Search for the cell housing the specified text and yield its [x, y] center coordinate. 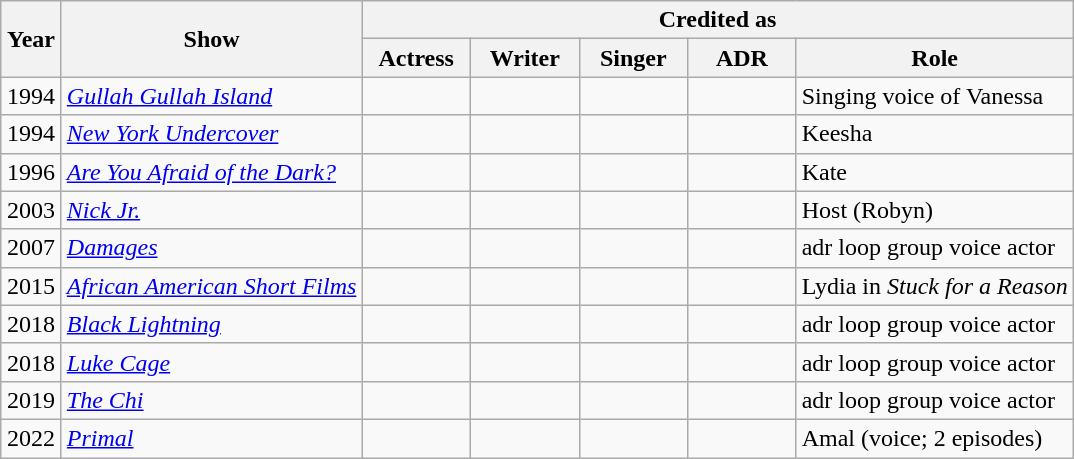
Role [934, 58]
African American Short Films [212, 286]
Singing voice of Vanessa [934, 96]
Amal (voice; 2 episodes) [934, 438]
Nick Jr. [212, 210]
Host (Robyn) [934, 210]
2022 [32, 438]
Kate [934, 172]
Writer [524, 58]
2019 [32, 400]
1996 [32, 172]
Lydia in Stuck for a Reason [934, 286]
Singer [634, 58]
Year [32, 39]
2007 [32, 248]
Black Lightning [212, 324]
Credited as [718, 20]
New York Undercover [212, 134]
ADR [742, 58]
Gullah Gullah Island [212, 96]
Keesha [934, 134]
Luke Cage [212, 362]
Primal [212, 438]
Show [212, 39]
Are You Afraid of the Dark? [212, 172]
Damages [212, 248]
2003 [32, 210]
The Chi [212, 400]
Actress [416, 58]
2015 [32, 286]
